Capture the cell that displays the provided text and extract its (X, Y) central coordinate. 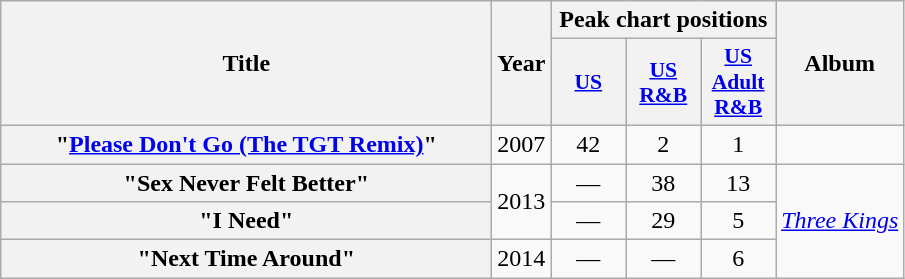
2007 (522, 144)
5 (738, 221)
US Adult R&B (738, 82)
2014 (522, 259)
US (588, 82)
38 (664, 183)
2 (664, 144)
US R&B (664, 82)
1 (738, 144)
29 (664, 221)
Three Kings (840, 221)
6 (738, 259)
Peak chart positions (664, 20)
13 (738, 183)
Title (246, 64)
Album (840, 64)
42 (588, 144)
"Next Time Around" (246, 259)
"Sex Never Felt Better" (246, 183)
Year (522, 64)
"Please Don't Go (The TGT Remix)" (246, 144)
"I Need" (246, 221)
2013 (522, 202)
